Detect which cell encompasses the target text, then output its (x, y) center coordinate. 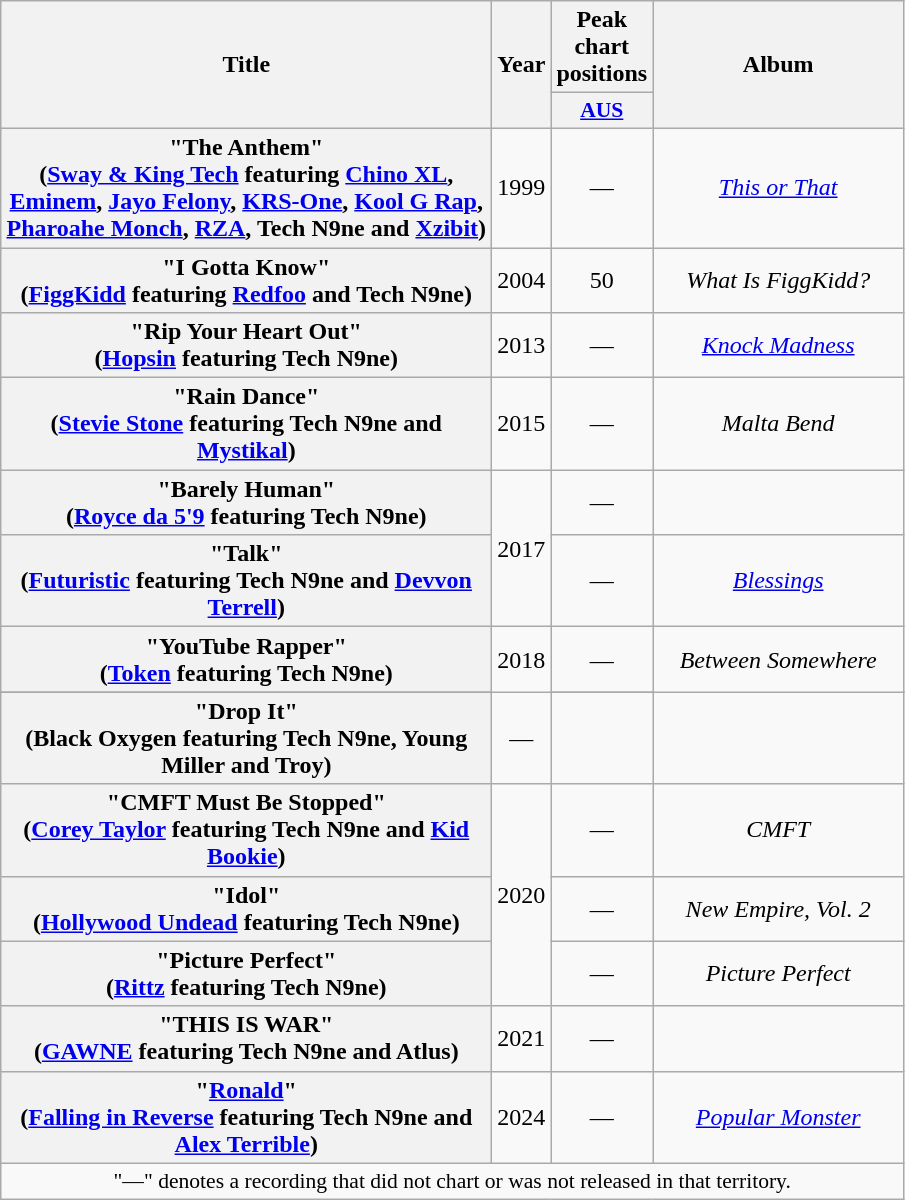
"Barely Human"(Royce da 5'9 featuring Tech N9ne) (246, 502)
1999 (522, 188)
CMFT (778, 830)
Year (522, 65)
2015 (522, 424)
"YouTube Rapper"(Token featuring Tech N9ne) (246, 660)
Malta Bend (778, 424)
"THIS IS WAR"(GAWNE featuring Tech N9ne and Atlus) (246, 1038)
"Talk"(Futuristic featuring Tech N9ne and Devvon Terrell) (246, 581)
2021 (522, 1038)
Blessings (778, 581)
Peak chart positions (602, 47)
"I Gotta Know"(FiggKidd featuring Redfoo and Tech N9ne) (246, 280)
Album (778, 65)
2017 (522, 548)
"Rip Your Heart Out"(Hopsin featuring Tech N9ne) (246, 346)
AUS (602, 111)
Knock Madness (778, 346)
"—" denotes a recording that did not chart or was not released in that territory. (452, 1181)
"Picture Perfect"(Rittz featuring Tech N9ne) (246, 974)
2013 (522, 346)
"Idol"(Hollywood Undead featuring Tech N9ne) (246, 908)
Between Somewhere (778, 660)
"Drop It"(Black Oxygen featuring Tech N9ne, Young Miller and Troy) (246, 738)
Popular Monster (778, 1117)
50 (602, 280)
2018 (522, 660)
What Is FiggKidd? (778, 280)
This or That (778, 188)
Title (246, 65)
"The Anthem"(Sway & King Tech featuring Chino XL, Eminem, Jayo Felony, KRS-One, Kool G Rap, Pharoahe Monch, RZA, Tech N9ne and Xzibit) (246, 188)
"Ronald"(Falling in Reverse featuring Tech N9ne and Alex Terrible) (246, 1117)
2024 (522, 1117)
Picture Perfect (778, 974)
2020 (522, 895)
2004 (522, 280)
"CMFT Must Be Stopped"(Corey Taylor featuring Tech N9ne and Kid Bookie) (246, 830)
"Rain Dance"(Stevie Stone featuring Tech N9ne and Mystikal) (246, 424)
New Empire, Vol. 2 (778, 908)
